Search for the cell housing the specified text and yield its [X, Y] center coordinate. 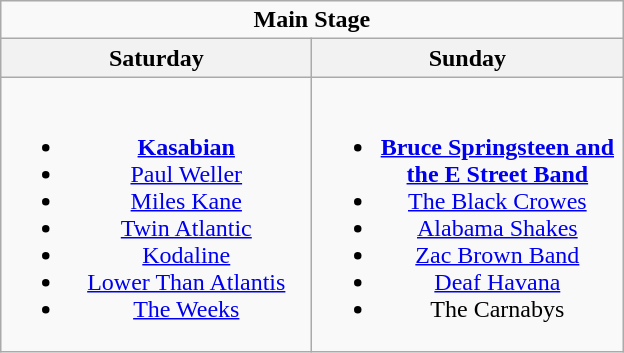
Main Stage [312, 20]
KasabianPaul WellerMiles KaneTwin AtlanticKodalineLower Than AtlantisThe Weeks [156, 214]
Sunday [468, 58]
Bruce Springsteen and the E Street BandThe Black CrowesAlabama ShakesZac Brown BandDeaf HavanaThe Carnabys [468, 214]
Saturday [156, 58]
